Extract the (x, y) coordinate from the center of the cell holding the provided text.  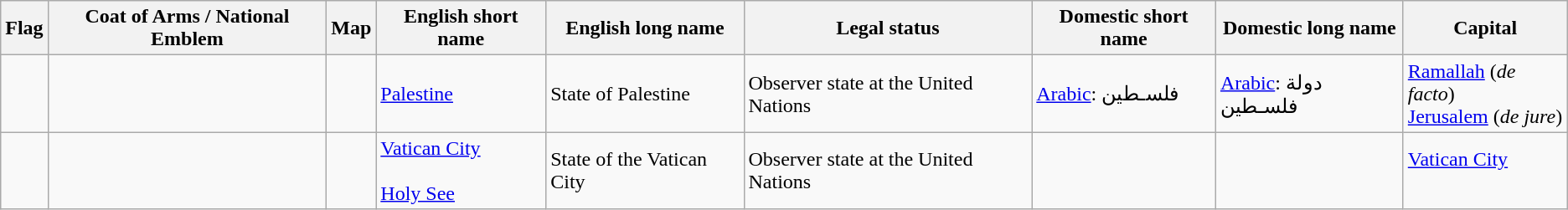
Coat of Arms / National Emblem (188, 28)
Flag (24, 28)
Map (352, 28)
English long name (645, 28)
Legal status (888, 28)
Arabic: دولة فلسـطين (1309, 94)
Domestic long name (1309, 28)
Palestine (461, 94)
Arabic: فلسـطين (1124, 94)
State of Palestine (645, 94)
Capital (1485, 28)
Vatican City (1485, 171)
Vatican CityHoly See (461, 171)
State of the Vatican City (645, 171)
Domestic short name (1124, 28)
English short name (461, 28)
Ramallah (de facto)Jerusalem (de jure) (1485, 94)
